Return the (x, y) coordinate for the center point of the cell that contains the specified text.  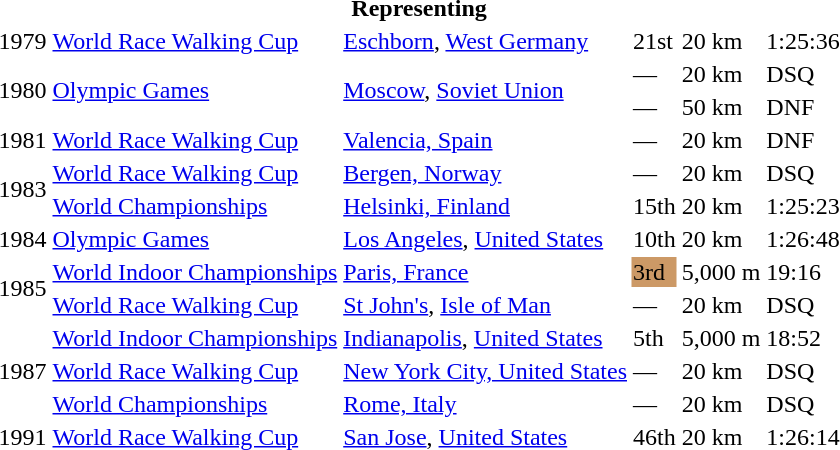
21st (655, 41)
Indianapolis, United States (486, 338)
Rome, Italy (486, 404)
10th (655, 239)
St John's, Isle of Man (486, 305)
Helsinki, Finland (486, 206)
Bergen, Norway (486, 173)
50 km (721, 107)
Moscow, Soviet Union (486, 90)
15th (655, 206)
New York City, United States (486, 371)
3rd (655, 272)
Los Angeles, United States (486, 239)
5th (655, 338)
Valencia, Spain (486, 140)
Paris, France (486, 272)
Eschborn, West Germany (486, 41)
